Extract the (X, Y) coordinate from the center of the cell holding the provided text.  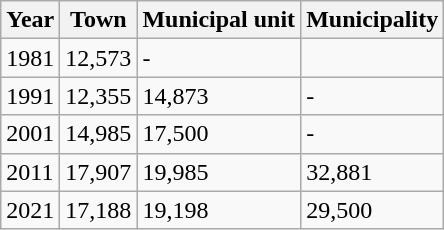
12,573 (98, 58)
2011 (30, 172)
14,873 (219, 96)
32,881 (372, 172)
29,500 (372, 210)
2001 (30, 134)
12,355 (98, 96)
17,500 (219, 134)
19,985 (219, 172)
19,198 (219, 210)
1991 (30, 96)
Municipality (372, 20)
17,188 (98, 210)
1981 (30, 58)
Town (98, 20)
2021 (30, 210)
Municipal unit (219, 20)
14,985 (98, 134)
Year (30, 20)
17,907 (98, 172)
